Extract the (x, y) coordinate from the center of the cell holding the provided text.  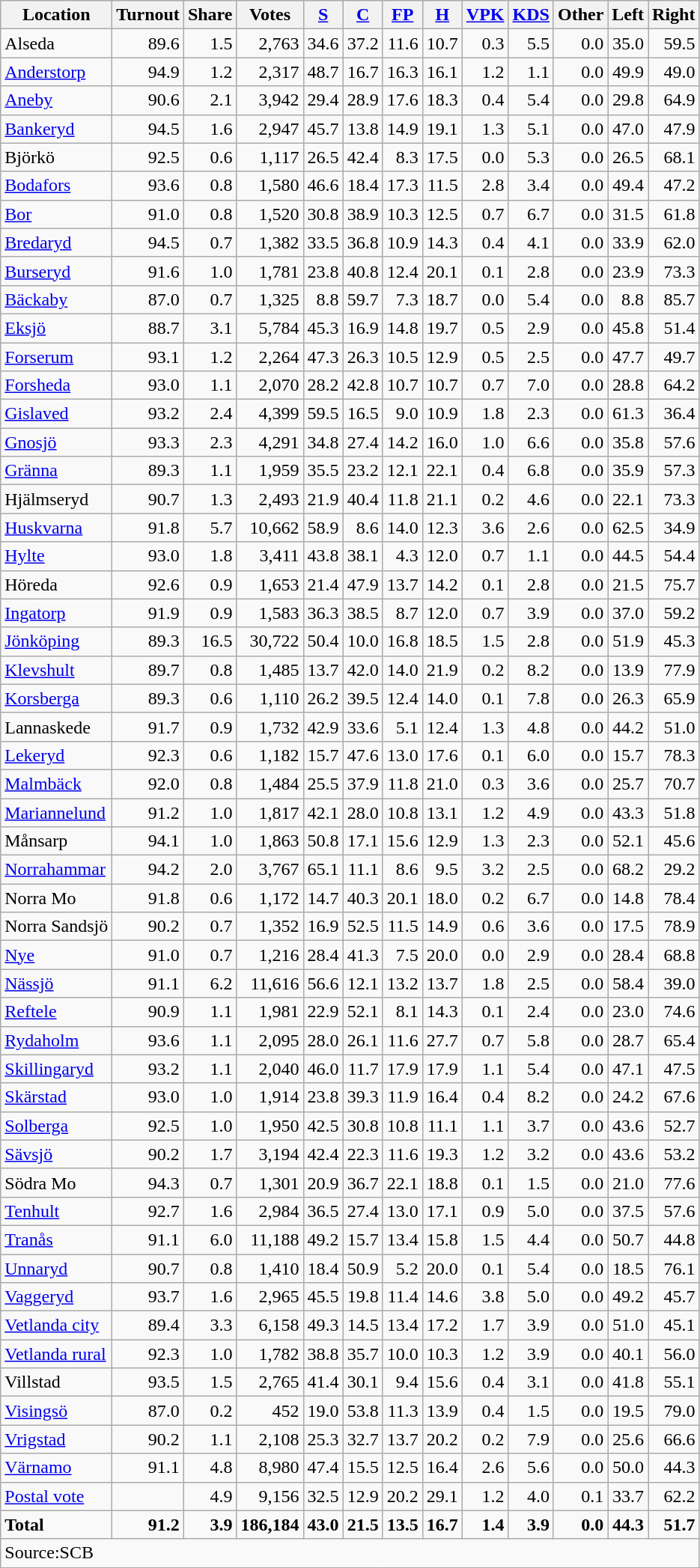
5.6 (531, 1468)
78.3 (674, 755)
Gislaved (57, 414)
91.6 (148, 271)
47.0 (628, 129)
10,662 (270, 528)
1,117 (270, 157)
Vaggeryd (57, 1297)
Tenhult (57, 1211)
Lannaskede (57, 727)
68.8 (674, 955)
47.6 (362, 755)
37.9 (362, 784)
2,493 (270, 499)
17.2 (442, 1326)
92.7 (148, 1211)
39.5 (362, 698)
16.3 (403, 72)
7.9 (531, 1439)
1,484 (270, 784)
25.7 (628, 784)
70.7 (674, 784)
18.0 (442, 898)
11.4 (403, 1297)
47.3 (323, 357)
6.6 (531, 442)
Mariannelund (57, 812)
8.1 (403, 1012)
61.3 (628, 414)
1,352 (270, 927)
1,110 (270, 698)
68.1 (674, 157)
Vetlanda rural (57, 1354)
7.5 (403, 955)
186,184 (270, 1525)
1,410 (270, 1269)
50.7 (628, 1239)
15.5 (362, 1468)
2.1 (210, 100)
19.5 (628, 1411)
11.3 (403, 1411)
2,763 (270, 43)
29.2 (674, 870)
4.1 (531, 242)
58.4 (628, 983)
Eksjö (57, 328)
67.6 (674, 1097)
11.7 (362, 1069)
94.3 (148, 1183)
Forserum (57, 357)
Alseda (57, 43)
10.5 (403, 357)
Villstad (57, 1382)
1,817 (270, 812)
79.0 (674, 1411)
1,301 (270, 1183)
44.2 (628, 727)
2,040 (270, 1069)
61.8 (674, 214)
29.1 (442, 1496)
59.7 (362, 299)
Hylte (57, 556)
85.7 (674, 299)
74.6 (674, 1012)
11,188 (270, 1239)
1,782 (270, 1354)
64.2 (674, 385)
13.2 (403, 983)
34.8 (323, 442)
S (323, 15)
35.9 (628, 471)
Postal vote (57, 1496)
41.4 (323, 1382)
32.5 (323, 1496)
1,583 (270, 613)
1,959 (270, 471)
1,653 (270, 585)
C (362, 15)
3,942 (270, 100)
39.0 (674, 983)
65.1 (323, 870)
51.7 (674, 1525)
36.4 (674, 414)
89.6 (148, 43)
Aneby (57, 100)
42.0 (362, 670)
Unnaryd (57, 1269)
46.0 (323, 1069)
8.3 (403, 157)
14.7 (323, 898)
2,264 (270, 357)
13.8 (362, 129)
62.0 (674, 242)
92.6 (148, 585)
36.3 (323, 613)
13.5 (403, 1525)
27.7 (442, 1040)
19.1 (442, 129)
24.2 (628, 1097)
1.4 (485, 1525)
54.4 (674, 556)
Bodafors (57, 186)
Norrahammar (57, 870)
52.7 (674, 1126)
4,399 (270, 414)
3,767 (270, 870)
30.1 (362, 1382)
9.0 (403, 414)
Hjälmseryd (57, 499)
2,108 (270, 1439)
3,194 (270, 1154)
5.8 (531, 1040)
11,616 (270, 983)
5.2 (403, 1269)
Tranås (57, 1239)
16.8 (403, 641)
Other (580, 15)
19.7 (442, 328)
89.7 (148, 670)
93.7 (148, 1297)
1,580 (270, 186)
1,216 (270, 955)
2,984 (270, 1211)
Source:SCB (350, 1553)
Reftele (57, 1012)
40.1 (628, 1354)
32.7 (362, 1439)
38.8 (323, 1354)
93.3 (148, 442)
Total (57, 1525)
38.5 (362, 613)
90.6 (148, 100)
FP (403, 15)
15.8 (442, 1239)
42.8 (362, 385)
4.6 (531, 499)
43.3 (628, 812)
Nye (57, 955)
4.0 (531, 1496)
75.7 (674, 585)
53.2 (674, 1154)
47.5 (674, 1069)
3,411 (270, 556)
14.6 (442, 1297)
49.9 (628, 72)
50.8 (323, 841)
Malmbäck (57, 784)
Skärstad (57, 1097)
Södra Mo (57, 1183)
38.1 (362, 556)
Bor (57, 214)
59.2 (674, 613)
6,158 (270, 1326)
49.0 (674, 72)
51.8 (674, 812)
Rydaholm (57, 1040)
49.3 (323, 1326)
Bäckaby (57, 299)
1,914 (270, 1097)
Vetlanda city (57, 1326)
31.5 (628, 214)
28.8 (628, 385)
94.9 (148, 72)
18.8 (442, 1183)
1,325 (270, 299)
13.1 (442, 812)
KDS (531, 15)
6.2 (210, 983)
64.9 (674, 100)
93.1 (148, 357)
5,784 (270, 328)
47.7 (628, 357)
89.4 (148, 1326)
Nässjö (57, 983)
1,382 (270, 242)
91.9 (148, 613)
12.3 (442, 528)
Forsheda (57, 385)
65.9 (674, 698)
44.8 (674, 1239)
2,947 (270, 129)
52.5 (362, 927)
50.0 (628, 1468)
45.5 (323, 1297)
3.4 (531, 186)
1,781 (270, 271)
35.5 (323, 471)
2,070 (270, 385)
5.3 (531, 157)
49.7 (674, 357)
29.4 (323, 100)
11.9 (403, 1097)
Värnamo (57, 1468)
40.4 (362, 499)
1,182 (270, 755)
19.8 (362, 1297)
23.2 (362, 471)
33.5 (323, 242)
2,765 (270, 1382)
1,863 (270, 841)
7.0 (531, 385)
26.1 (362, 1040)
Vrigstad (57, 1439)
39.3 (362, 1097)
Share (210, 15)
3.7 (531, 1126)
Ingatorp (57, 613)
21.1 (442, 499)
19.3 (442, 1154)
20.9 (323, 1183)
25.5 (323, 784)
3.3 (210, 1326)
4.3 (403, 556)
5.5 (531, 43)
45.1 (674, 1326)
77.6 (674, 1183)
77.9 (674, 670)
46.6 (323, 186)
37.2 (362, 43)
Solberga (57, 1126)
Höreda (57, 585)
65.4 (674, 1040)
VPK (485, 15)
45.6 (674, 841)
Månsarp (57, 841)
Turnout (148, 15)
49.4 (628, 186)
6.8 (531, 471)
22.3 (362, 1154)
47.1 (628, 1069)
34.9 (674, 528)
56.6 (323, 983)
35.0 (628, 43)
23.9 (628, 271)
Votes (270, 15)
37.0 (628, 613)
1,172 (270, 898)
36.7 (362, 1183)
94.1 (148, 841)
42.9 (323, 727)
76.1 (674, 1269)
47.2 (674, 186)
36.8 (362, 242)
36.5 (323, 1211)
50.4 (323, 641)
H (442, 15)
7.3 (403, 299)
78.9 (674, 927)
Skillingaryd (57, 1069)
33.6 (362, 727)
4,291 (270, 442)
2,095 (270, 1040)
14.5 (362, 1326)
1,520 (270, 214)
50.9 (362, 1269)
Klevshult (57, 670)
25.3 (323, 1439)
93.5 (148, 1382)
43.8 (323, 556)
43.0 (323, 1525)
Gnosjö (57, 442)
2.0 (210, 870)
40.3 (362, 898)
28.7 (628, 1040)
Location (57, 15)
2,317 (270, 72)
33.9 (628, 242)
51.9 (628, 641)
51.4 (674, 328)
18.3 (442, 100)
452 (270, 1411)
1,950 (270, 1126)
45.8 (628, 328)
53.8 (362, 1411)
38.9 (362, 214)
42.5 (323, 1126)
42.1 (323, 812)
33.7 (628, 1496)
48.7 (323, 72)
35.8 (628, 442)
1,732 (270, 727)
Norra Mo (57, 898)
19.0 (323, 1411)
21.4 (323, 585)
18.7 (442, 299)
26.2 (323, 698)
Korsberga (57, 698)
Jönköping (57, 641)
40.8 (362, 271)
88.7 (148, 328)
29.8 (628, 100)
8.7 (403, 613)
5.7 (210, 528)
34.6 (323, 43)
Bredaryd (57, 242)
Sävsjö (57, 1154)
47.4 (323, 1468)
28.2 (323, 385)
41.8 (628, 1382)
Bankeryd (57, 129)
9.5 (442, 870)
91.7 (148, 727)
Norra Sandsjö (57, 927)
66.6 (674, 1439)
23.0 (628, 1012)
94.2 (148, 870)
Huskvarna (57, 528)
22.9 (323, 1012)
92.0 (148, 784)
35.7 (362, 1354)
58.9 (323, 528)
41.3 (362, 955)
56.0 (674, 1354)
62.2 (674, 1496)
Left (628, 15)
68.2 (628, 870)
9.4 (403, 1382)
Gränna (57, 471)
1,981 (270, 1012)
90.9 (148, 1012)
16.0 (442, 442)
Lekeryd (57, 755)
7.8 (531, 698)
3.8 (485, 1297)
25.6 (628, 1439)
37.5 (628, 1211)
16.1 (442, 72)
57.3 (674, 471)
55.1 (674, 1382)
Visingsö (57, 1411)
Björkö (57, 157)
Burseryd (57, 271)
Anderstorp (57, 72)
78.4 (674, 898)
44.5 (628, 556)
62.5 (628, 528)
28.9 (362, 100)
8,980 (270, 1468)
2,965 (270, 1297)
17.3 (403, 186)
9,156 (270, 1496)
1,485 (270, 670)
4.4 (531, 1239)
30,722 (270, 641)
Right (674, 15)
